Return [X, Y] of the center of cell containing provided text 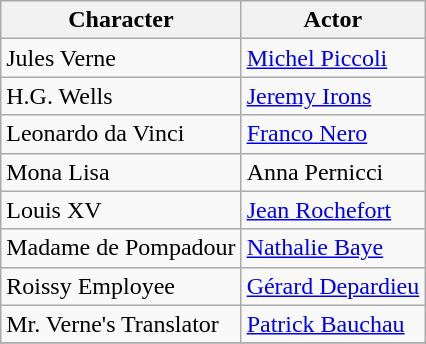
Michel Piccoli [333, 58]
H.G. Wells [121, 96]
Gérard Depardieu [333, 286]
Jeremy Irons [333, 96]
Actor [333, 20]
Jules Verne [121, 58]
Mr. Verne's Translator [121, 324]
Franco Nero [333, 134]
Patrick Bauchau [333, 324]
Roissy Employee [121, 286]
Leonardo da Vinci [121, 134]
Mona Lisa [121, 172]
Jean Rochefort [333, 210]
Nathalie Baye [333, 248]
Anna Pernicci [333, 172]
Louis XV [121, 210]
Madame de Pompadour [121, 248]
Character [121, 20]
